Identify which cell holds the provided text, then report its (x, y) central coordinate. 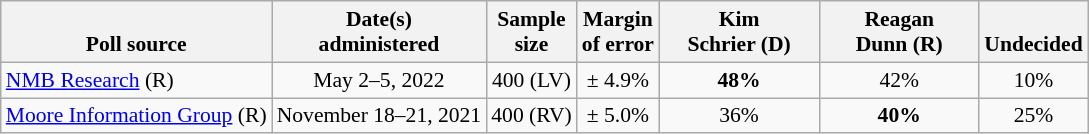
48% (739, 80)
25% (1033, 116)
Moore Information Group (R) (136, 116)
Date(s)administered (380, 32)
400 (LV) (532, 80)
40% (899, 116)
November 18–21, 2021 (380, 116)
NMB Research (R) (136, 80)
± 4.9% (618, 80)
May 2–5, 2022 (380, 80)
Samplesize (532, 32)
Undecided (1033, 32)
10% (1033, 80)
400 (RV) (532, 116)
ReaganDunn (R) (899, 32)
42% (899, 80)
KimSchrier (D) (739, 32)
Poll source (136, 32)
± 5.0% (618, 116)
Marginof error (618, 32)
36% (739, 116)
